From the cell containing the given text, extract its center point as (X, Y) coordinate. 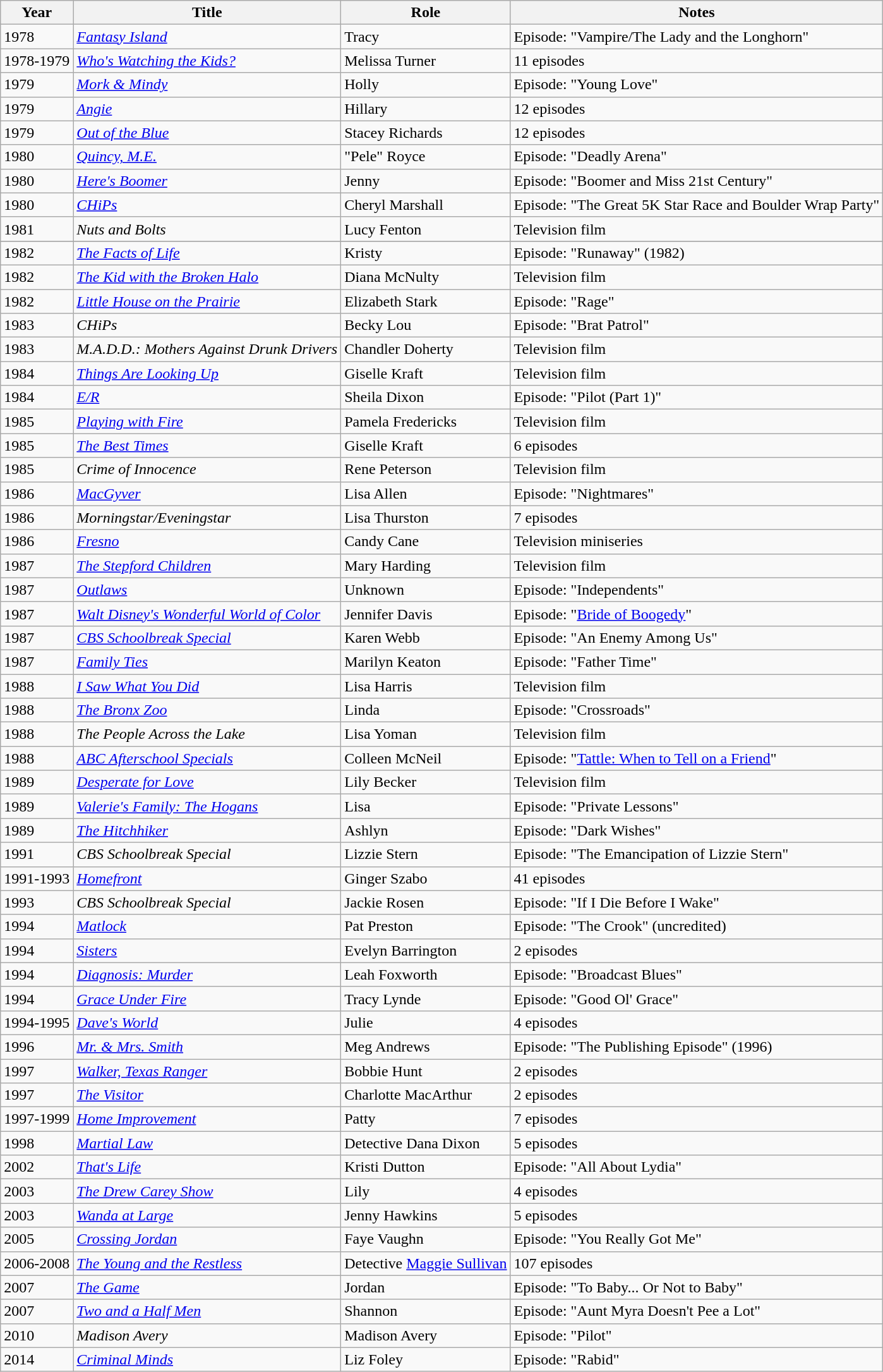
Mr. & Mrs. Smith (207, 1047)
Cheryl Marshall (426, 205)
Pat Preston (426, 926)
The People Across the Lake (207, 734)
Matlock (207, 926)
Episode: "You Really Got Me" (697, 1239)
2006-2008 (37, 1263)
The Facts of Life (207, 253)
Little House on the Prairie (207, 301)
Becky Lou (426, 325)
Lisa Allen (426, 494)
Jenny (426, 181)
Bobbie Hunt (426, 1071)
Episode: "Pilot (Part 1)" (697, 398)
Valerie's Family: The Hogans (207, 806)
Julie (426, 1023)
41 episodes (697, 878)
Colleen McNeil (426, 758)
Episode: "Good Ol' Grace" (697, 999)
Liz Foley (426, 1359)
The Stepford Children (207, 566)
Linda (426, 710)
Here's Boomer (207, 181)
Ginger Szabo (426, 878)
Faye Vaughn (426, 1239)
1991-1993 (37, 878)
Episode: "Private Lessons" (697, 806)
Angie (207, 109)
Fresno (207, 542)
Title (207, 13)
2014 (37, 1359)
Episode: "Rage" (697, 301)
ABC Afterschool Specials (207, 758)
Wanda at Large (207, 1215)
Tracy Lynde (426, 999)
Crossing Jordan (207, 1239)
Playing with Fire (207, 422)
Episode: "Pilot" (697, 1335)
Grace Under Fire (207, 999)
Stacey Richards (426, 133)
The Bronx Zoo (207, 710)
2010 (37, 1335)
Episode: "Broadcast Blues" (697, 974)
Episode: "The Great 5K Star Race and Boulder Wrap Party" (697, 205)
Year (37, 13)
Candy Cane (426, 542)
2005 (37, 1239)
Evelyn Barrington (426, 950)
Desperate for Love (207, 782)
Crime of Innocence (207, 470)
Sheila Dixon (426, 398)
Lisa Harris (426, 686)
Lily Becker (426, 782)
Leah Foxworth (426, 974)
1978-1979 (37, 61)
Episode: "An Enemy Among Us" (697, 638)
Episode: "Rabid" (697, 1359)
Jackie Rosen (426, 902)
Hillary (426, 109)
1981 (37, 229)
Holly (426, 85)
Episode: "Father Time" (697, 662)
1997-1999 (37, 1119)
Meg Andrews (426, 1047)
Unknown (426, 590)
Mary Harding (426, 566)
Elizabeth Stark (426, 301)
Television miniseries (697, 542)
1991 (37, 854)
Episode: "Vampire/The Lady and the Longhorn" (697, 37)
Walker, Texas Ranger (207, 1071)
The Visitor (207, 1095)
E/R (207, 398)
Karen Webb (426, 638)
Rene Peterson (426, 470)
1998 (37, 1143)
The Young and the Restless (207, 1263)
Lily (426, 1191)
Episode: "Independents" (697, 590)
Out of the Blue (207, 133)
Marilyn Keaton (426, 662)
Episode: "Crossroads" (697, 710)
Quincy, M.E. (207, 157)
Episode: "Runaway" (1982) (697, 253)
Outlaws (207, 590)
MacGyver (207, 494)
Detective Dana Dixon (426, 1143)
Things Are Looking Up (207, 373)
Episode: "Deadly Arena" (697, 157)
Episode: "Young Love" (697, 85)
Walt Disney's Wonderful World of Color (207, 614)
Episode: "If I Die Before I Wake" (697, 902)
107 episodes (697, 1263)
The Hitchhiker (207, 830)
Episode: "Dark Wishes" (697, 830)
1978 (37, 37)
Shannon (426, 1311)
6 episodes (697, 446)
Episode: "Aunt Myra Doesn't Pee a Lot" (697, 1311)
Pamela Fredericks (426, 422)
Lisa (426, 806)
That's Life (207, 1167)
Criminal Minds (207, 1359)
Lizzie Stern (426, 854)
2002 (37, 1167)
Diana McNulty (426, 277)
1996 (37, 1047)
Episode: "The Emancipation of Lizzie Stern" (697, 854)
Tracy (426, 37)
Episode: "The Publishing Episode" (1996) (697, 1047)
Martial Law (207, 1143)
Episode: "Boomer and Miss 21st Century" (697, 181)
Lisa Yoman (426, 734)
Family Ties (207, 662)
Home Improvement (207, 1119)
Patty (426, 1119)
The Kid with the Broken Halo (207, 277)
M.A.D.D.: Mothers Against Drunk Drivers (207, 349)
Episode: "The Crook" (uncredited) (697, 926)
The Drew Carey Show (207, 1191)
Jordan (426, 1287)
The Game (207, 1287)
Episode: "Nightmares" (697, 494)
Fantasy Island (207, 37)
1994-1995 (37, 1023)
Nuts and Bolts (207, 229)
Dave's World (207, 1023)
Jenny Hawkins (426, 1215)
Mork & Mindy (207, 85)
Episode: "All About Lydia" (697, 1167)
Lisa Thurston (426, 518)
Diagnosis: Murder (207, 974)
Jennifer Davis (426, 614)
Who's Watching the Kids? (207, 61)
Role (426, 13)
"Pele" Royce (426, 157)
Ashlyn (426, 830)
The Best Times (207, 446)
Detective Maggie Sullivan (426, 1263)
Morningstar/Eveningstar (207, 518)
Episode: "Bride of Boogedy" (697, 614)
Two and a Half Men (207, 1311)
Episode: "Brat Patrol" (697, 325)
Chandler Doherty (426, 349)
Kristy (426, 253)
Sisters (207, 950)
Episode: "Tattle: When to Tell on a Friend" (697, 758)
1993 (37, 902)
Notes (697, 13)
Episode: "To Baby... Or Not to Baby" (697, 1287)
Kristi Dutton (426, 1167)
Lucy Fenton (426, 229)
11 episodes (697, 61)
Charlotte MacArthur (426, 1095)
Homefront (207, 878)
Melissa Turner (426, 61)
I Saw What You Did (207, 686)
